Scan for the cell matching the given text and deliver its (X, Y) coordinate at center. 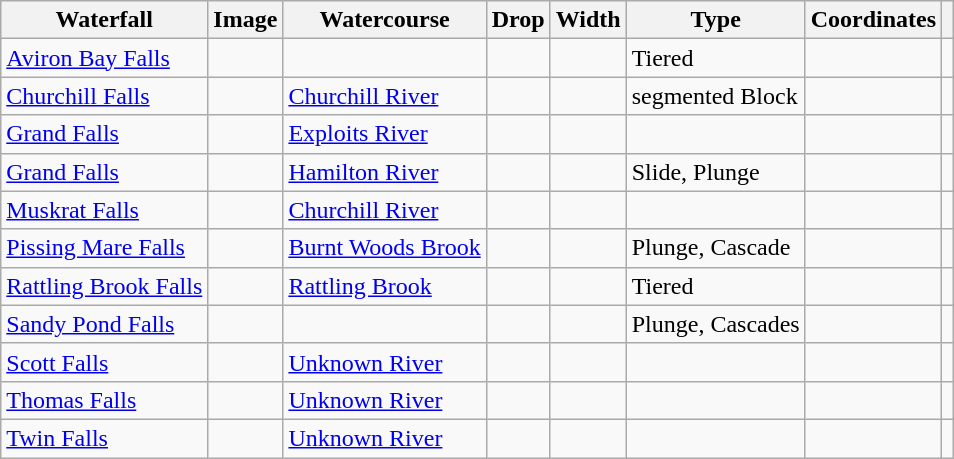
Thomas Falls (104, 400)
Width (588, 20)
Rattling Brook (384, 286)
Type (716, 20)
Twin Falls (104, 438)
Coordinates (873, 20)
Drop (518, 20)
Image (246, 20)
Pissing Mare Falls (104, 248)
Churchill Falls (104, 96)
Burnt Woods Brook (384, 248)
Rattling Brook Falls (104, 286)
Scott Falls (104, 362)
Aviron Bay Falls (104, 58)
Slide, Plunge (716, 172)
Hamilton River (384, 172)
Watercourse (384, 20)
Sandy Pond Falls (104, 324)
Waterfall (104, 20)
segmented Block (716, 96)
Muskrat Falls (104, 210)
Exploits River (384, 134)
Plunge, Cascades (716, 324)
Plunge, Cascade (716, 248)
